Locate the cell with the specified text and output its (X, Y) center coordinate. 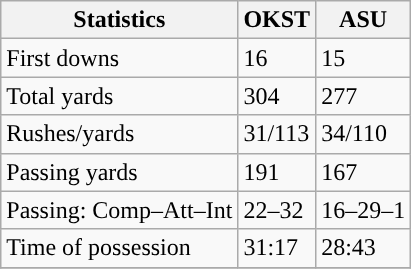
Time of possession (120, 248)
First downs (120, 58)
34/110 (364, 134)
ASU (364, 20)
OKST (277, 20)
304 (277, 96)
167 (364, 172)
28:43 (364, 248)
277 (364, 96)
Statistics (120, 20)
31:17 (277, 248)
16–29–1 (364, 210)
Total yards (120, 96)
31/113 (277, 134)
191 (277, 172)
15 (364, 58)
16 (277, 58)
Passing yards (120, 172)
Rushes/yards (120, 134)
Passing: Comp–Att–Int (120, 210)
22–32 (277, 210)
